Locate the cell with the specified text and output its [X, Y] center coordinate. 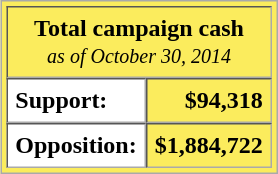
$94,318 [209, 100]
Total campaign cashas of October 30, 2014 [138, 42]
$1,884,722 [209, 146]
Support: [76, 100]
Opposition: [76, 146]
